Find where the given text appears and provide that cell's center as [X, Y] coordinate. 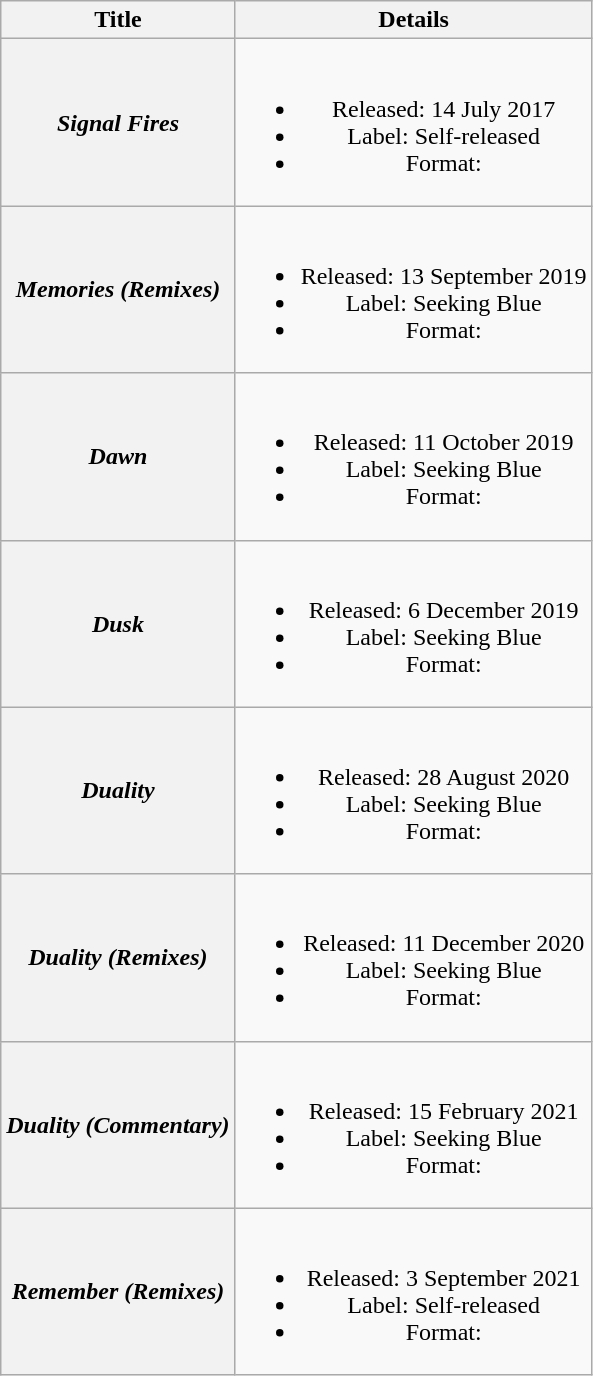
Released: 13 September 2019Label: Seeking BlueFormat: [414, 290]
Released: 3 September 2021Label: Self-releasedFormat: [414, 1292]
Title [118, 20]
Duality (Commentary) [118, 1124]
Duality (Remixes) [118, 958]
Details [414, 20]
Released: 14 July 2017Label: Self-releasedFormat: [414, 122]
Released: 11 October 2019Label: Seeking BlueFormat: [414, 456]
Released: 28 August 2020Label: Seeking BlueFormat: [414, 790]
Released: 11 December 2020Label: Seeking BlueFormat: [414, 958]
Dawn [118, 456]
Signal Fires [118, 122]
Duality [118, 790]
Released: 6 December 2019Label: Seeking BlueFormat: [414, 624]
Released: 15 February 2021Label: Seeking BlueFormat: [414, 1124]
Memories (Remixes) [118, 290]
Dusk [118, 624]
Remember (Remixes) [118, 1292]
